Provide the [X, Y] coordinate of the cell's center where the given text is located.  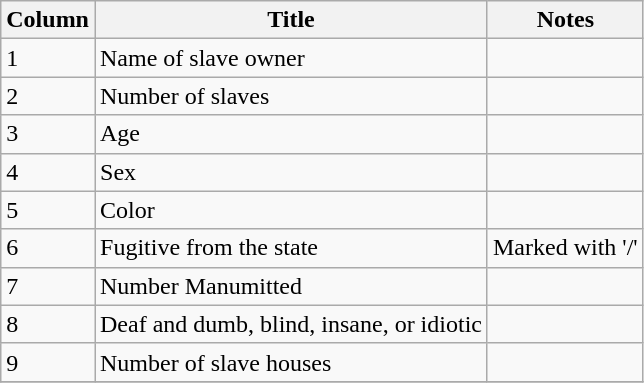
Column [48, 20]
9 [48, 362]
2 [48, 96]
Marked with '/' [565, 248]
Number of slaves [290, 96]
7 [48, 286]
3 [48, 134]
Color [290, 210]
5 [48, 210]
6 [48, 248]
8 [48, 324]
Number of slave houses [290, 362]
Notes [565, 20]
Deaf and dumb, blind, insane, or idiotic [290, 324]
Sex [290, 172]
Age [290, 134]
Title [290, 20]
Name of slave owner [290, 58]
1 [48, 58]
Fugitive from the state [290, 248]
4 [48, 172]
Number Manumitted [290, 286]
